Find where the given text appears and provide that cell's center as [x, y] coordinate. 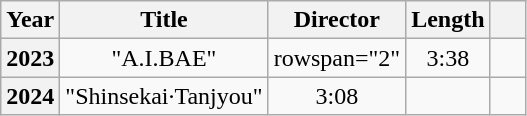
"Shinsekai·Tanjyou" [164, 96]
2024 [30, 96]
2023 [30, 58]
3:08 [337, 96]
rowspan="2" [337, 58]
3:38 [448, 58]
Year [30, 20]
Director [337, 20]
Length [448, 20]
Title [164, 20]
"A.I.BAE" [164, 58]
